Identify which cell holds the provided text, then report its (X, Y) central coordinate. 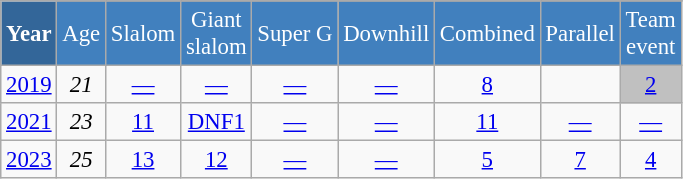
13 (142, 160)
7 (580, 160)
8 (488, 85)
Combined (488, 34)
Downhill (386, 34)
2023 (29, 160)
Super G (295, 34)
Age (82, 34)
DNF1 (216, 122)
Teamevent (650, 34)
4 (650, 160)
2019 (29, 85)
2 (650, 85)
Giantslalom (216, 34)
25 (82, 160)
Slalom (142, 34)
23 (82, 122)
Parallel (580, 34)
2021 (29, 122)
Year (29, 34)
5 (488, 160)
12 (216, 160)
21 (82, 85)
